For the text-containing cell, return its midpoint in [x, y] coordinate format. 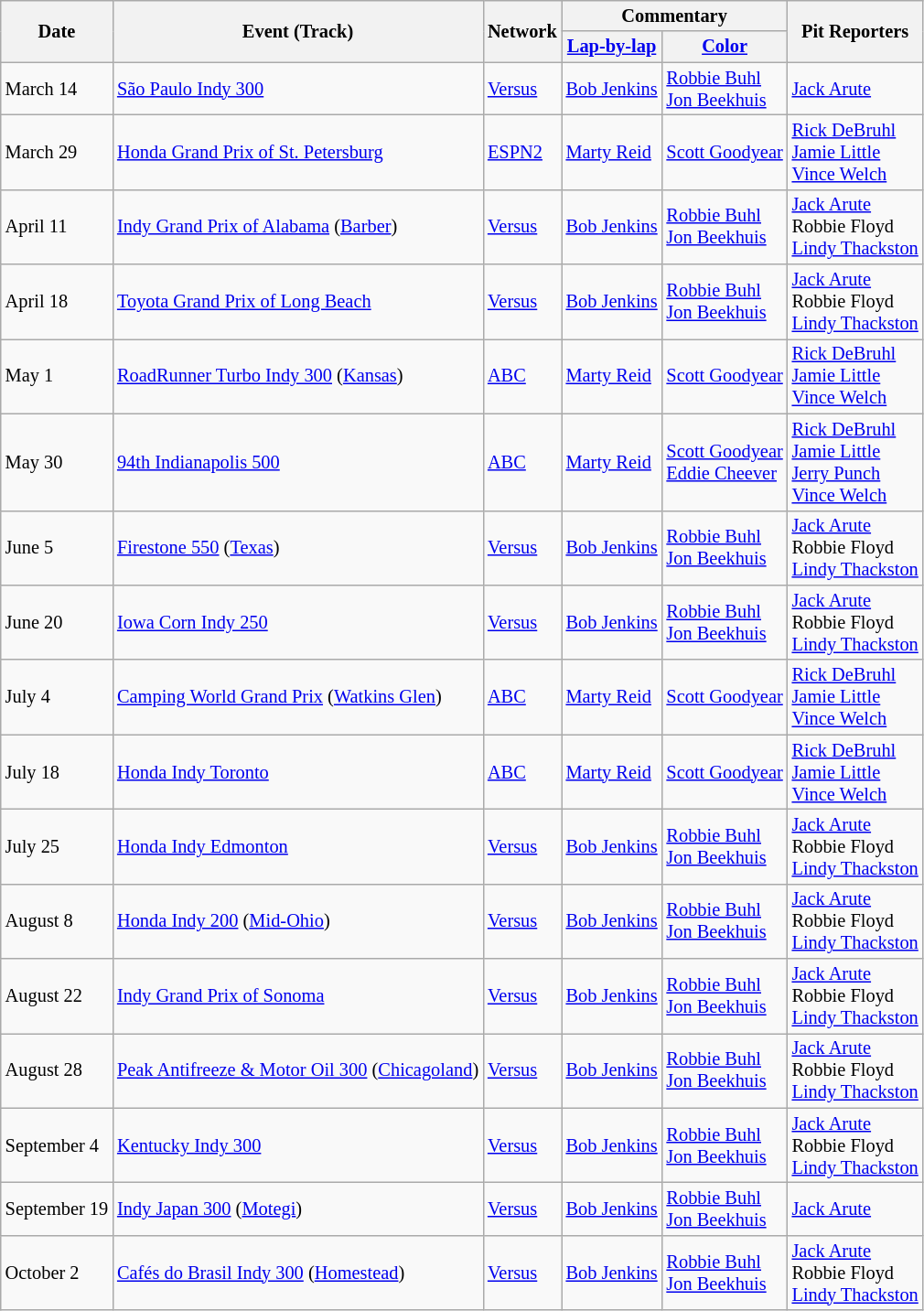
São Paulo Indy 300 [298, 89]
RoadRunner Turbo Indy 300 (Kansas) [298, 376]
Indy Japan 300 (Motegi) [298, 1209]
April 18 [57, 302]
May 30 [57, 462]
Pit Reporters [855, 31]
Commentary [675, 16]
Lap-by-lap [612, 47]
Kentucky Indy 300 [298, 1145]
Honda Indy Toronto [298, 772]
June 5 [57, 548]
Indy Grand Prix of Alabama (Barber) [298, 227]
Cafés do Brasil Indy 300 (Homestead) [298, 1273]
ESPN2 [522, 152]
Rick DeBruhlJamie LittleJerry PunchVince Welch [855, 462]
August 8 [57, 921]
June 20 [57, 622]
Indy Grand Prix of Sonoma [298, 996]
July 18 [57, 772]
Date [57, 31]
Honda Indy 200 (Mid-Ohio) [298, 921]
Color [725, 47]
March 29 [57, 152]
September 19 [57, 1209]
Honda Indy Edmonton [298, 846]
August 28 [57, 1070]
Scott GoodyearEddie Cheever [725, 462]
May 1 [57, 376]
March 14 [57, 89]
October 2 [57, 1273]
Event (Track) [298, 31]
April 11 [57, 227]
August 22 [57, 996]
July 4 [57, 697]
Camping World Grand Prix (Watkins Glen) [298, 697]
Network [522, 31]
Iowa Corn Indy 250 [298, 622]
94th Indianapolis 500 [298, 462]
July 25 [57, 846]
September 4 [57, 1145]
Peak Antifreeze & Motor Oil 300 (Chicagoland) [298, 1070]
Toyota Grand Prix of Long Beach [298, 302]
Honda Grand Prix of St. Petersburg [298, 152]
Firestone 550 (Texas) [298, 548]
